Pinpoint the cell where the given text exists, returning its [x, y] midpoint coordinate. 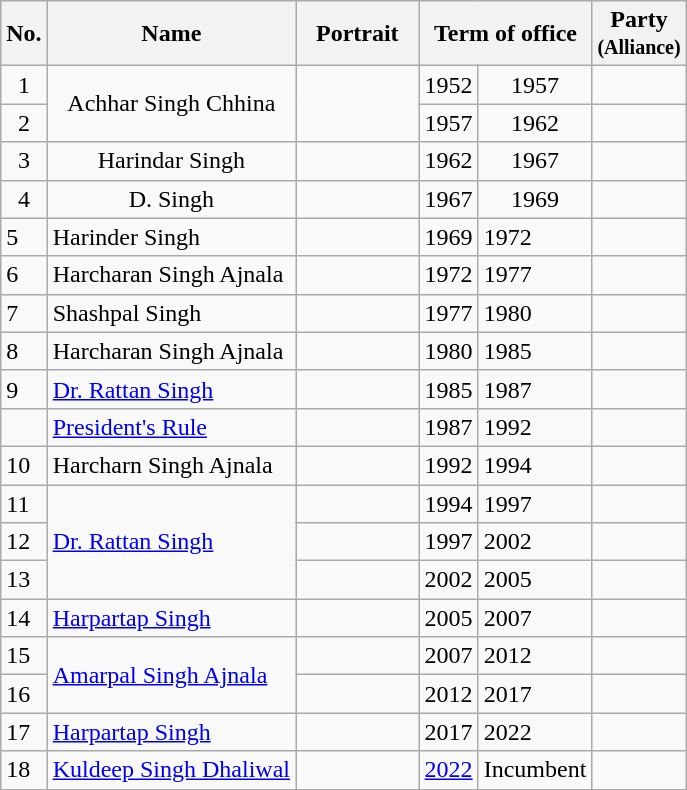
Term of office [506, 34]
Name [171, 34]
Portrait [358, 34]
President's Rule [171, 427]
No. [24, 34]
3 [24, 161]
8 [24, 351]
Party(Alliance) [639, 34]
5 [24, 237]
13 [24, 580]
Harinder Singh [171, 237]
2 [24, 123]
18 [24, 770]
1 [24, 85]
6 [24, 275]
Shashpal Singh [171, 313]
4 [24, 199]
Harindar Singh [171, 161]
12 [24, 542]
Incumbent [535, 770]
1952 [448, 85]
Amarpal Singh Ajnala [171, 675]
Harcharn Singh Ajnala [171, 465]
15 [24, 656]
7 [24, 313]
10 [24, 465]
D. Singh [171, 199]
16 [24, 694]
17 [24, 732]
Achhar Singh Chhina [171, 104]
9 [24, 389]
14 [24, 618]
Kuldeep Singh Dhaliwal [171, 770]
11 [24, 503]
